Provide the (X, Y) coordinate of the cell's center where the given text is located.  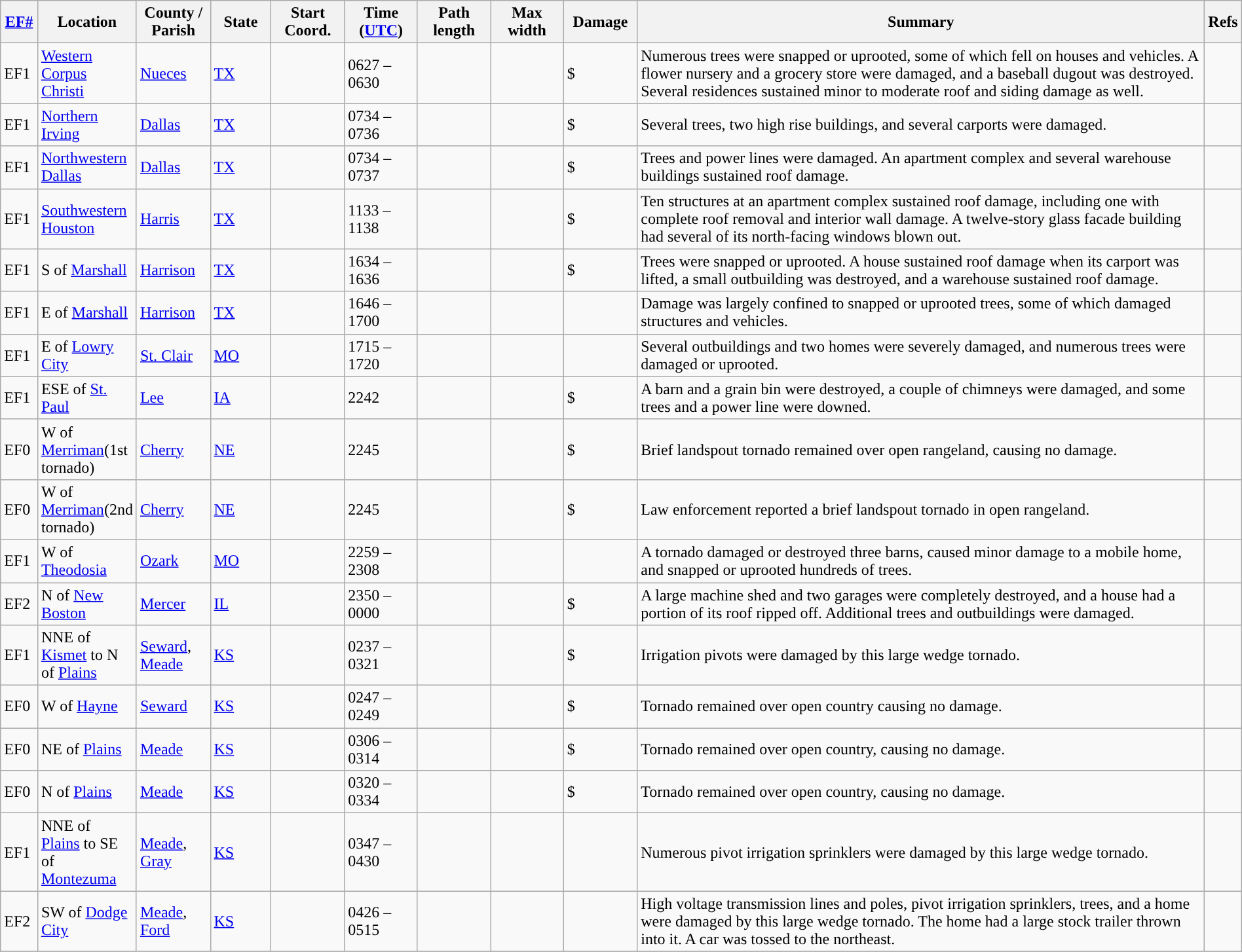
0426 – 0515 (381, 921)
Western Corpus Christi (86, 73)
1646 – 1700 (381, 313)
Several trees, two high rise buildings, and several carports were damaged. (921, 124)
NNE of Kismet to N of Plains (86, 655)
W of Hayne (86, 707)
ESE of St. Paul (86, 398)
Seward (173, 707)
SW of Dodge City (86, 921)
Southwestern Houston (86, 219)
0347 – 0430 (381, 852)
Summary (921, 22)
N of New Boston (86, 604)
Max width (527, 22)
0734 – 0736 (381, 124)
W of Theodosia (86, 560)
0734 – 0737 (381, 168)
Numerous pivot irrigation sprinklers were damaged by this large wedge tornado. (921, 852)
Nueces (173, 73)
Time (UTC) (381, 22)
St. Clair (173, 355)
Meade, Gray (173, 852)
Damage (600, 22)
Tornado remained over open country causing no damage. (921, 707)
IA (241, 398)
Lee (173, 398)
Several outbuildings and two homes were severely damaged, and numerous trees were damaged or uprooted. (921, 355)
W of Merriman(1st tornado) (86, 449)
Damage was largely confined to snapped or uprooted trees, some of which damaged structures and vehicles. (921, 313)
A tornado damaged or destroyed three barns, caused minor damage to a mobile home, and snapped or uprooted hundreds of trees. (921, 560)
Location (86, 22)
2350 – 0000 (381, 604)
Ozark (173, 560)
Law enforcement reported a brief landspout tornado in open rangeland. (921, 509)
Seward, Meade (173, 655)
IL (241, 604)
Northwestern Dallas (86, 168)
N of Plains (86, 792)
0320 – 0334 (381, 792)
Brief landspout tornado remained over open rangeland, causing no damage. (921, 449)
S of Marshall (86, 270)
2259 – 2308 (381, 560)
Irrigation pivots were damaged by this large wedge tornado. (921, 655)
NNE of Plains to SE of Montezuma (86, 852)
Start Coord. (308, 22)
1634 – 1636 (381, 270)
Mercer (173, 604)
W of Merriman(2nd tornado) (86, 509)
A barn and a grain bin were destroyed, a couple of chimneys were damaged, and some trees and a power line were downed. (921, 398)
Path length (453, 22)
NE of Plains (86, 749)
0306 – 0314 (381, 749)
Northern Irving (86, 124)
0247 – 0249 (381, 707)
Meade, Ford (173, 921)
E of Marshall (86, 313)
2242 (381, 398)
Trees and power lines were damaged. An apartment complex and several warehouse buildings sustained roof damage. (921, 168)
Refs (1224, 22)
1133 – 1138 (381, 219)
EF# (20, 22)
E of Lowry City (86, 355)
County / Parish (173, 22)
State (241, 22)
Harris (173, 219)
1715 – 1720 (381, 355)
0627 – 0630 (381, 73)
0237 – 0321 (381, 655)
